From the cell containing the given text, extract its center point as [X, Y] coordinate. 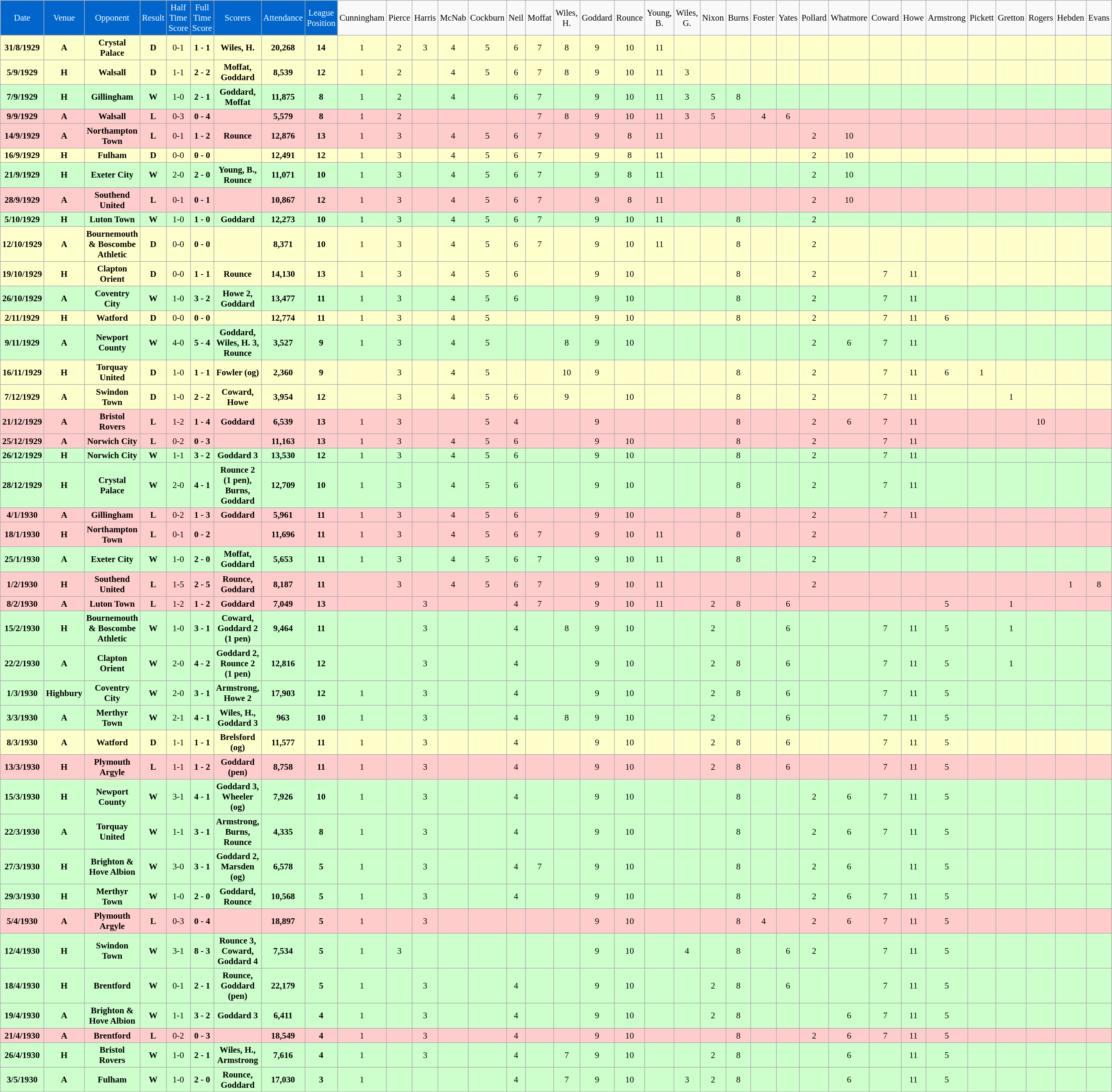
Coward, Goddard 2 (1 pen) [238, 628]
4,335 [283, 832]
10,568 [283, 897]
Cockburn [487, 18]
18,897 [283, 921]
14/9/1929 [22, 136]
Nixon [713, 18]
3,527 [283, 342]
6,539 [283, 422]
963 [283, 718]
31/8/1929 [22, 48]
McNab [453, 18]
9/9/1929 [22, 116]
8/2/1930 [22, 604]
16/9/1929 [22, 155]
19/10/1929 [22, 273]
1 - 3 [202, 515]
Rounce 3, Coward, Goddard 4 [238, 951]
25/12/1929 [22, 441]
8 - 3 [202, 951]
13,530 [283, 456]
Date [22, 18]
Gretton [1011, 18]
27/3/1930 [22, 867]
Coward [885, 18]
2/11/1929 [22, 318]
Goddard 2, Marsden (og) [238, 867]
19/4/1930 [22, 1016]
18,549 [283, 1035]
22/3/1930 [22, 832]
Young, B. [659, 18]
12,876 [283, 136]
12,816 [283, 663]
12/10/1929 [22, 244]
0 - 1 [202, 200]
16/11/1929 [22, 373]
1 - 4 [202, 422]
Brelsford (og) [238, 742]
Rounce 2 (1 pen), Burns, Goddard [238, 486]
5/10/1929 [22, 219]
26/12/1929 [22, 456]
17,030 [283, 1080]
Hebden [1071, 18]
13,477 [283, 299]
21/12/1929 [22, 422]
Pollard [814, 18]
1-5 [178, 584]
7,616 [283, 1055]
9,464 [283, 628]
11,577 [283, 742]
5 - 4 [202, 342]
Young, B., Rounce [238, 175]
Goddard, Moffat [238, 97]
25/1/1930 [22, 560]
Wiles, H., Armstrong [238, 1055]
Burns [739, 18]
11,696 [283, 535]
12,273 [283, 219]
7,049 [283, 604]
13/3/1930 [22, 767]
Highbury [64, 693]
1/3/1930 [22, 693]
Neil [516, 18]
14 [321, 48]
Goddard, Wiles, H. 3, Rounce [238, 342]
Cunningham [362, 18]
14,130 [283, 273]
5,961 [283, 515]
17,903 [283, 693]
Rounce, Goddard (pen) [238, 986]
3/3/1930 [22, 718]
7/12/1929 [22, 397]
15/3/1930 [22, 797]
0 - 2 [202, 535]
Half Time Score [178, 18]
Evans [1099, 18]
11,875 [283, 97]
28/9/1929 [22, 200]
2 - 5 [202, 584]
5/4/1930 [22, 921]
18/4/1930 [22, 986]
Opponent [112, 18]
12/4/1930 [22, 951]
7,926 [283, 797]
5/9/1929 [22, 73]
4/1/1930 [22, 515]
12,491 [283, 155]
20,268 [283, 48]
1 - 0 [202, 219]
8,539 [283, 73]
3/5/1930 [22, 1080]
7/9/1929 [22, 97]
5,653 [283, 560]
Harris [425, 18]
8,758 [283, 767]
22,179 [283, 986]
9/11/1929 [22, 342]
5,579 [283, 116]
Coward, Howe [238, 397]
Armstrong [947, 18]
Goddard 2, Rounce 2 (1 pen) [238, 663]
Fowler (og) [238, 373]
4 - 2 [202, 663]
29/3/1930 [22, 897]
Armstrong, Howe 2 [238, 693]
6,411 [283, 1016]
3,954 [283, 397]
10,867 [283, 200]
22/2/1930 [22, 663]
8,187 [283, 584]
Goddard 3, Wheeler (og) [238, 797]
Pickett [982, 18]
Goddard (pen) [238, 767]
Full Time Score [202, 18]
26/10/1929 [22, 299]
Result [154, 18]
Scorers [238, 18]
Attendance [283, 18]
3-0 [178, 867]
8/3/1930 [22, 742]
Armstrong, Burns, Rounce [238, 832]
28/12/1929 [22, 486]
League Position [321, 18]
4-0 [178, 342]
26/4/1930 [22, 1055]
Wiles, G. [687, 18]
11,163 [283, 441]
2-1 [178, 718]
15/2/1930 [22, 628]
Wiles, H., Goddard 3 [238, 718]
Venue [64, 18]
18/1/1930 [22, 535]
Moffat [539, 18]
11,071 [283, 175]
21/9/1929 [22, 175]
7,534 [283, 951]
Howe 2, Goddard [238, 299]
Foster [764, 18]
Howe [913, 18]
Yates [788, 18]
1/2/1930 [22, 584]
8,371 [283, 244]
Whatmore [849, 18]
Pierce [399, 18]
12,774 [283, 318]
12,709 [283, 486]
21/4/1930 [22, 1035]
2,360 [283, 373]
6,578 [283, 867]
Goddard, Rounce [238, 897]
Rogers [1041, 18]
